Extract the (x, y) coordinate from the center of the cell holding the provided text.  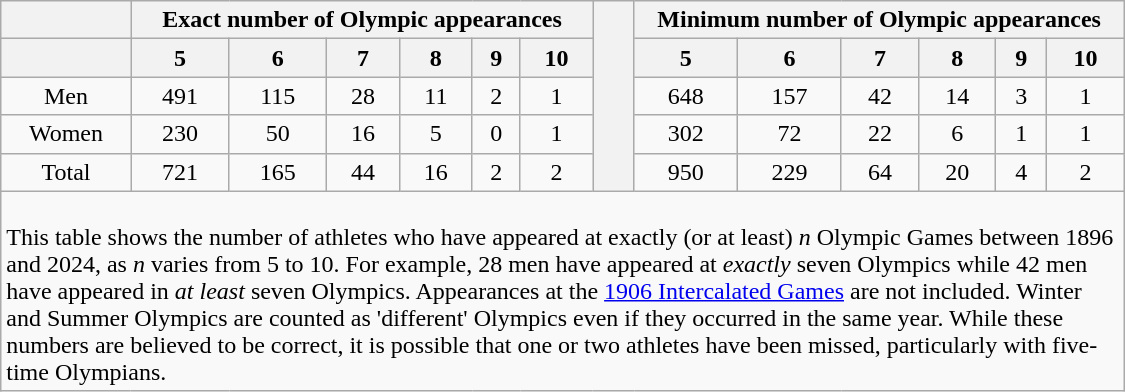
648 (686, 96)
50 (278, 134)
20 (958, 172)
14 (958, 96)
22 (880, 134)
28 (364, 96)
491 (180, 96)
Exact number of Olympic appearances (362, 20)
229 (790, 172)
950 (686, 172)
42 (880, 96)
302 (686, 134)
Total (66, 172)
4 (1022, 172)
230 (180, 134)
Minimum number of Olympic appearances (879, 20)
3 (1022, 96)
157 (790, 96)
721 (180, 172)
Women (66, 134)
11 (436, 96)
115 (278, 96)
72 (790, 134)
64 (880, 172)
165 (278, 172)
Men (66, 96)
0 (496, 134)
44 (364, 172)
